Provide the [x, y] coordinate of the cell's center where the given text is located.  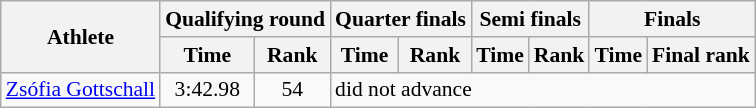
did not advance [542, 90]
3:42.98 [207, 90]
Qualifying round [245, 19]
54 [292, 90]
Semi finals [530, 19]
Finals [672, 19]
Quarter finals [400, 19]
Final rank [701, 55]
Zsófia Gottschall [80, 90]
Athlete [80, 36]
